Detect which cell encompasses the target text, then output its [X, Y] center coordinate. 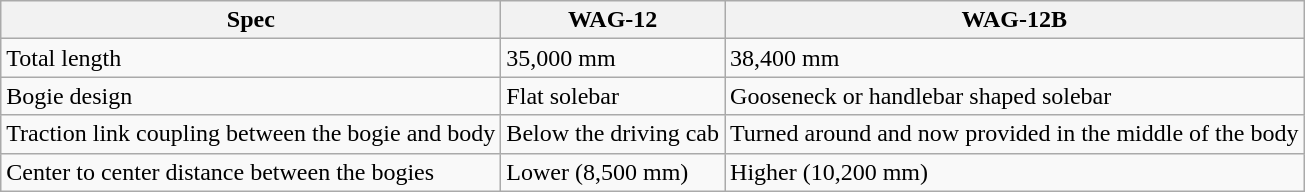
38,400 mm [1014, 58]
Bogie design [251, 96]
35,000 mm [613, 58]
Gooseneck or handlebar shaped solebar [1014, 96]
Center to center distance between the bogies [251, 172]
Flat solebar [613, 96]
Higher (10,200 mm) [1014, 172]
WAG-12B [1014, 20]
WAG-12 [613, 20]
Total length [251, 58]
Below the driving cab [613, 134]
Spec [251, 20]
Turned around and now provided in the middle of the body [1014, 134]
Traction link coupling between the bogie and body [251, 134]
Lower (8,500 mm) [613, 172]
